Return [x, y] of the center of cell containing provided text 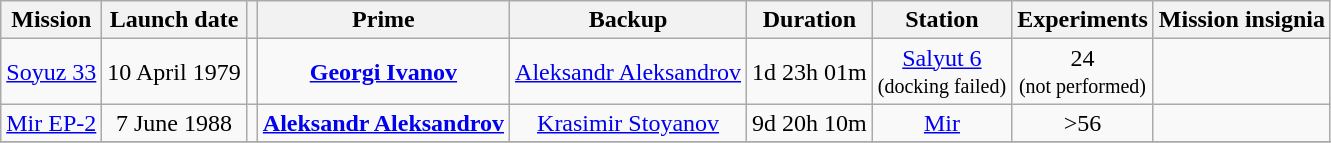
Launch date [174, 20]
Mir [942, 123]
Krasimir Stoyanov [628, 123]
7 June 1988 [174, 123]
Salyut 6(docking failed) [942, 72]
Georgi Ivanov [383, 72]
10 April 1979 [174, 72]
1d 23h 01m [810, 72]
Soyuz 33 [52, 72]
Mission [52, 20]
24(not performed) [1083, 72]
Experiments [1083, 20]
Station [942, 20]
Backup [628, 20]
9d 20h 10m [810, 123]
Mir EP-2 [52, 123]
Duration [810, 20]
Mission insignia [1242, 20]
>56 [1083, 123]
Prime [383, 20]
